Provide the [X, Y] coordinate of the cell's center where the given text is located.  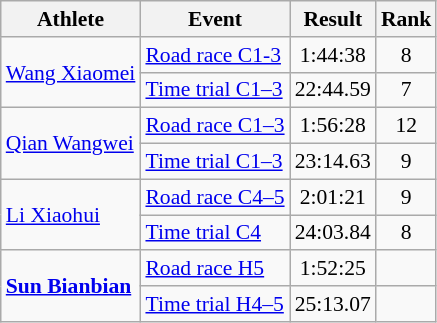
24:03.84 [333, 233]
Road race C4–5 [214, 197]
Sun Bianbian [71, 286]
Road race C1–3 [214, 126]
Li Xiaohui [71, 214]
Road race C1-3 [214, 55]
1:52:25 [333, 269]
1:56:28 [333, 126]
Qian Wangwei [71, 144]
Time trial H4–5 [214, 304]
25:13.07 [333, 304]
12 [406, 126]
Road race H5 [214, 269]
Wang Xiaomei [71, 72]
7 [406, 90]
Result [333, 19]
2:01:21 [333, 197]
Time trial C4 [214, 233]
Rank [406, 19]
Event [214, 19]
22:44.59 [333, 90]
1:44:38 [333, 55]
Athlete [71, 19]
23:14.63 [333, 162]
